For the text-containing cell, return its midpoint in (X, Y) coordinate format. 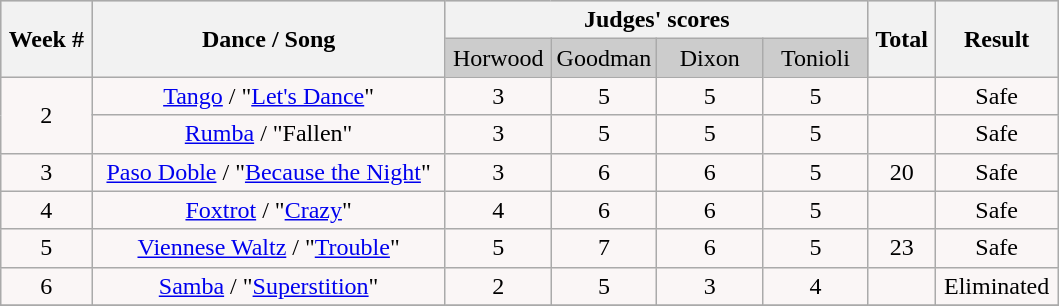
7 (604, 248)
Week # (46, 39)
Viennese Waltz / "Trouble" (269, 248)
23 (902, 248)
Result (996, 39)
Total (902, 39)
Goodman (604, 58)
Rumba / "Fallen" (269, 134)
Eliminated (996, 286)
Foxtrot / "Crazy" (269, 210)
Dixon (710, 58)
Horwood (498, 58)
Tango / "Let's Dance" (269, 96)
Samba / "Superstition" (269, 286)
20 (902, 172)
Judges' scores (656, 20)
Paso Doble / "Because the Night" (269, 172)
Dance / Song (269, 39)
Tonioli (816, 58)
